Search for the cell housing the specified text and yield its [x, y] center coordinate. 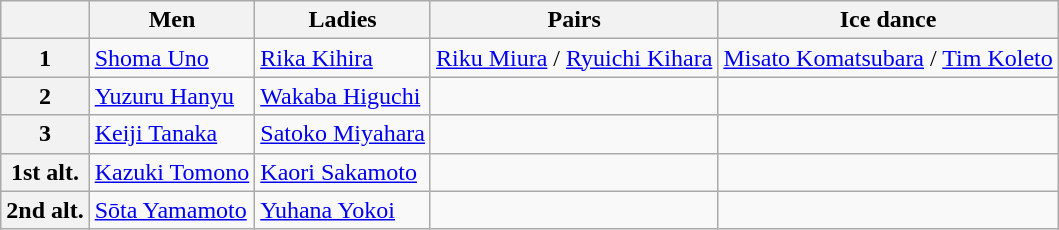
Rika Kihira [343, 58]
Men [172, 20]
Yuhana Yokoi [343, 210]
Kaori Sakamoto [343, 172]
1st alt. [45, 172]
Ice dance [888, 20]
Ladies [343, 20]
Sōta Yamamoto [172, 210]
3 [45, 134]
Misato Komatsubara / Tim Koleto [888, 58]
Keiji Tanaka [172, 134]
Kazuki Tomono [172, 172]
1 [45, 58]
2 [45, 96]
2nd alt. [45, 210]
Riku Miura / Ryuichi Kihara [574, 58]
Satoko Miyahara [343, 134]
Wakaba Higuchi [343, 96]
Pairs [574, 20]
Yuzuru Hanyu [172, 96]
Shoma Uno [172, 58]
